For the text-containing cell, return its midpoint in (X, Y) coordinate format. 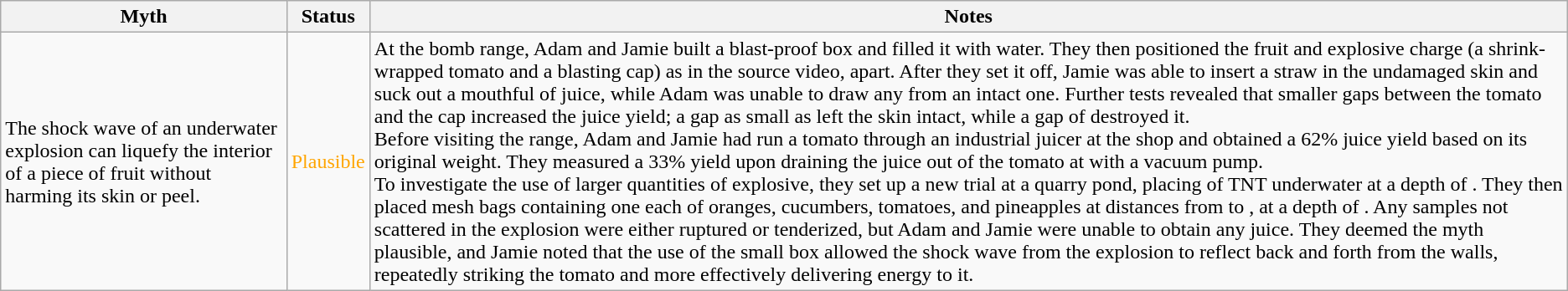
The shock wave of an underwater explosion can liquefy the interior of a piece of fruit without harming its skin or peel. (144, 161)
Notes (968, 17)
Status (328, 17)
Myth (144, 17)
Plausible (328, 161)
